Provide the [X, Y] coordinate of the cell's center where the given text is located.  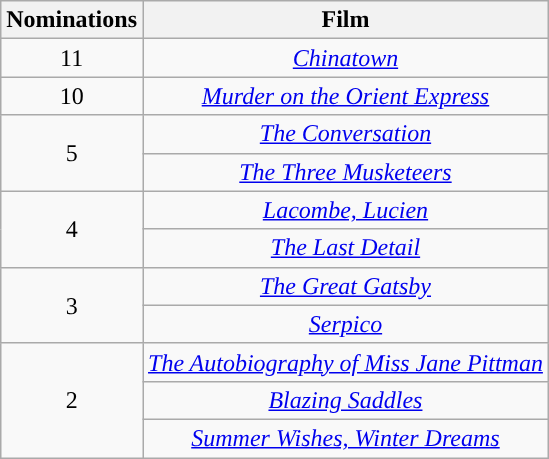
Film [345, 20]
4 [72, 229]
Summer Wishes, Winter Dreams [345, 438]
The Last Detail [345, 248]
5 [72, 153]
Murder on the Orient Express [345, 96]
Blazing Saddles [345, 400]
The Three Musketeers [345, 172]
Chinatown [345, 58]
Lacombe, Lucien [345, 210]
11 [72, 58]
10 [72, 96]
3 [72, 305]
The Autobiography of Miss Jane Pittman [345, 362]
Serpico [345, 324]
2 [72, 400]
The Great Gatsby [345, 286]
The Conversation [345, 134]
Nominations [72, 20]
